Capture the cell that displays the provided text and extract its [X, Y] central coordinate. 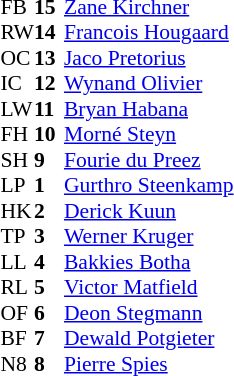
Bryan Habana [149, 109]
BF [17, 339]
RL [17, 287]
LL [17, 262]
4 [49, 262]
12 [49, 83]
Dewald Potgieter [149, 339]
Francois Hougaard [149, 33]
Victor Matfield [149, 287]
2 [49, 211]
3 [49, 237]
Fourie du Preez [149, 160]
1 [49, 185]
7 [49, 339]
Morné Steyn [149, 135]
RW [17, 33]
Jaco Pretorius [149, 58]
Bakkies Botha [149, 262]
OC [17, 58]
Derick Kuun [149, 211]
14 [49, 33]
10 [49, 135]
TP [17, 237]
9 [49, 160]
LW [17, 109]
LP [17, 185]
Gurthro Steenkamp [149, 185]
13 [49, 58]
Wynand Olivier [149, 83]
OF [17, 313]
SH [17, 160]
Deon Stegmann [149, 313]
11 [49, 109]
HK [17, 211]
6 [49, 313]
Werner Kruger [149, 237]
IC [17, 83]
5 [49, 287]
FH [17, 135]
